Return the [x, y] coordinate for the center point of the cell that contains the specified text.  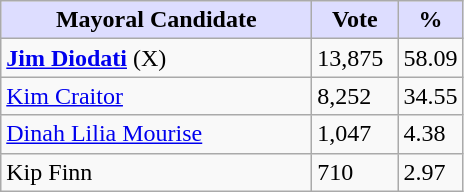
4.38 [430, 134]
Mayoral Candidate [156, 20]
13,875 [355, 58]
1,047 [355, 134]
58.09 [430, 58]
2.97 [430, 172]
8,252 [355, 96]
Jim Diodati (X) [156, 58]
Kim Craitor [156, 96]
34.55 [430, 96]
Kip Finn [156, 172]
Dinah Lilia Mourise [156, 134]
Vote [355, 20]
710 [355, 172]
% [430, 20]
